Identify which cell holds the provided text, then report its (X, Y) central coordinate. 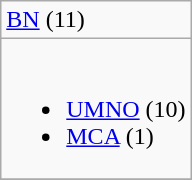
BN (11) (96, 20)
UMNO (10) MCA (1) (96, 109)
